Detect which cell encompasses the target text, then output its [x, y] center coordinate. 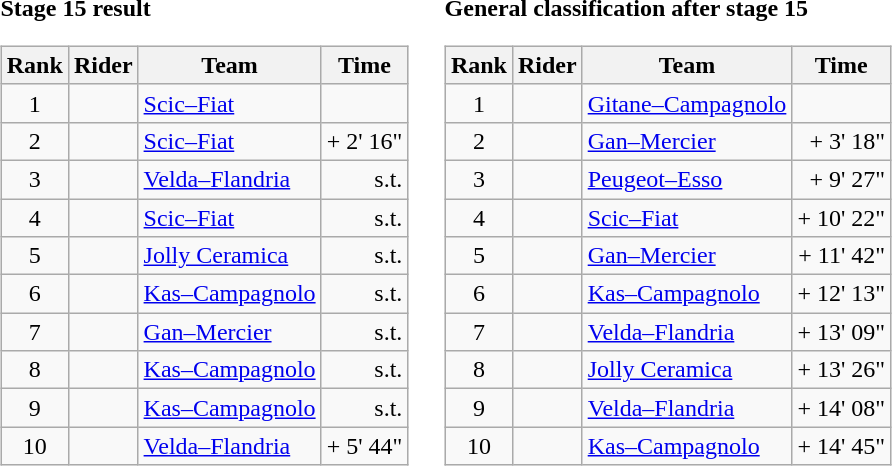
+ 13' 26" [842, 370]
+ 3' 18" [842, 141]
Peugeot–Esso [687, 179]
+ 5' 44" [364, 446]
+ 2' 16" [364, 141]
+ 10' 22" [842, 217]
Gitane–Campagnolo [687, 103]
+ 12' 13" [842, 294]
+ 13' 09" [842, 332]
+ 9' 27" [842, 179]
+ 11' 42" [842, 256]
+ 14' 45" [842, 446]
+ 14' 08" [842, 408]
